Detect which cell encompasses the target text, then output its (x, y) center coordinate. 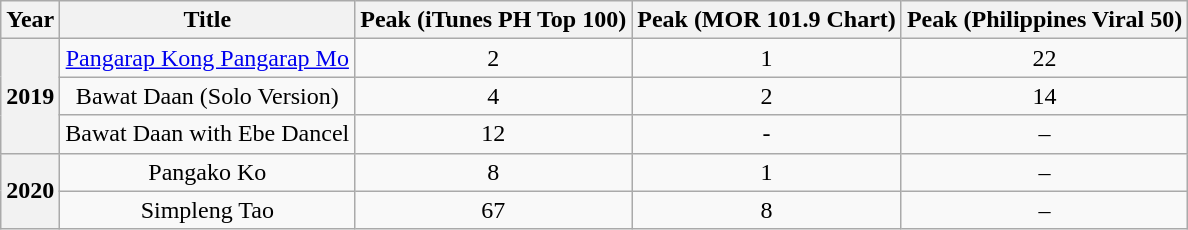
Simpleng Tao (208, 210)
2020 (30, 191)
Peak (iTunes PH Top 100) (494, 20)
Title (208, 20)
Peak (MOR 101.9 Chart) (767, 20)
67 (494, 210)
Year (30, 20)
Bawat Daan with Ebe Dancel (208, 134)
12 (494, 134)
14 (1044, 96)
Peak (Philippines Viral 50) (1044, 20)
Bawat Daan (Solo Version) (208, 96)
- (767, 134)
2019 (30, 96)
4 (494, 96)
Pangarap Kong Pangarap Mo (208, 58)
22 (1044, 58)
Pangako Ko (208, 172)
